Search for the cell housing the specified text and yield its (X, Y) center coordinate. 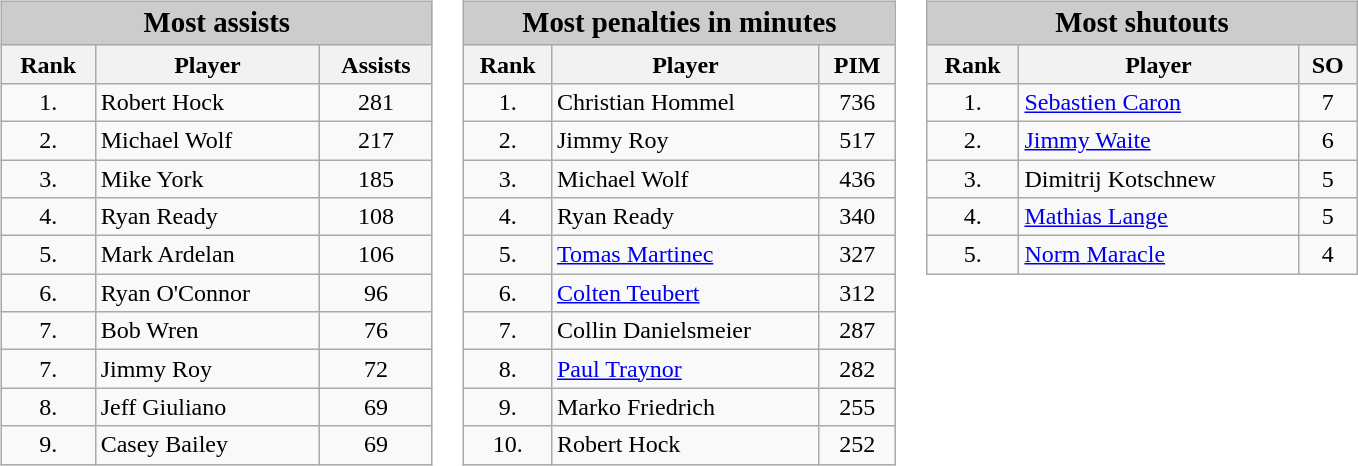
517 (856, 140)
Bob Wren (208, 331)
Colten Teubert (685, 293)
Christian Hommel (685, 102)
Tomas Martinec (685, 255)
282 (856, 369)
Mark Ardelan (208, 255)
Mike York (208, 179)
Most shutouts (1142, 23)
7 (1328, 102)
6 (1328, 140)
106 (376, 255)
76 (376, 331)
Jimmy Waite (1158, 140)
Jeff Giuliano (208, 407)
10. (508, 445)
327 (856, 255)
Dimitrij Kotschnew (1158, 179)
736 (856, 102)
72 (376, 369)
4 (1328, 255)
340 (856, 217)
Collin Danielsmeier (685, 331)
287 (856, 331)
185 (376, 179)
312 (856, 293)
217 (376, 140)
Casey Bailey (208, 445)
255 (856, 407)
Most assists (216, 23)
436 (856, 179)
Marko Friedrich (685, 407)
252 (856, 445)
PIM (856, 64)
Paul Traynor (685, 369)
96 (376, 293)
Sebastien Caron (1158, 102)
Norm Maracle (1158, 255)
281 (376, 102)
Most penalties in minutes (680, 23)
Assists (376, 64)
Mathias Lange (1158, 217)
Ryan O'Connor (208, 293)
108 (376, 217)
SO (1328, 64)
